Return the [X, Y] coordinate for the center point of the cell that contains the specified text.  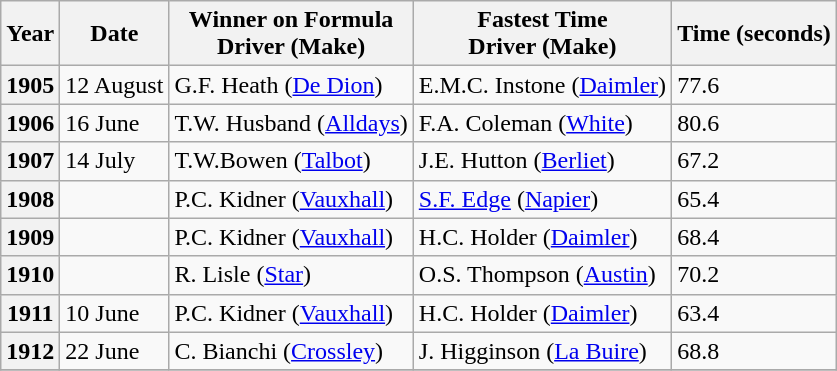
70.2 [754, 275]
T.W. Husband (Alldays) [291, 123]
Date [114, 34]
Time (seconds) [754, 34]
1912 [30, 351]
Year [30, 34]
10 June [114, 313]
C. Bianchi (Crossley) [291, 351]
1905 [30, 85]
1910 [30, 275]
G.F. Heath (De Dion) [291, 85]
J. Higginson (La Buire) [542, 351]
Winner on Formula Driver (Make) [291, 34]
22 June [114, 351]
J.E. Hutton (Berliet) [542, 161]
E.M.C. Instone (Daimler) [542, 85]
F.A. Coleman (White) [542, 123]
1908 [30, 199]
80.6 [754, 123]
14 July [114, 161]
67.2 [754, 161]
1909 [30, 237]
Fastest Time Driver (Make) [542, 34]
T.W.Bowen (Talbot) [291, 161]
65.4 [754, 199]
S.F. Edge (Napier) [542, 199]
12 August [114, 85]
1907 [30, 161]
77.6 [754, 85]
O.S. Thompson (Austin) [542, 275]
1906 [30, 123]
1911 [30, 313]
68.8 [754, 351]
63.4 [754, 313]
R. Lisle (Star) [291, 275]
16 June [114, 123]
68.4 [754, 237]
